Determine the [x, y] coordinate at the center of the cell enclosing the given text.  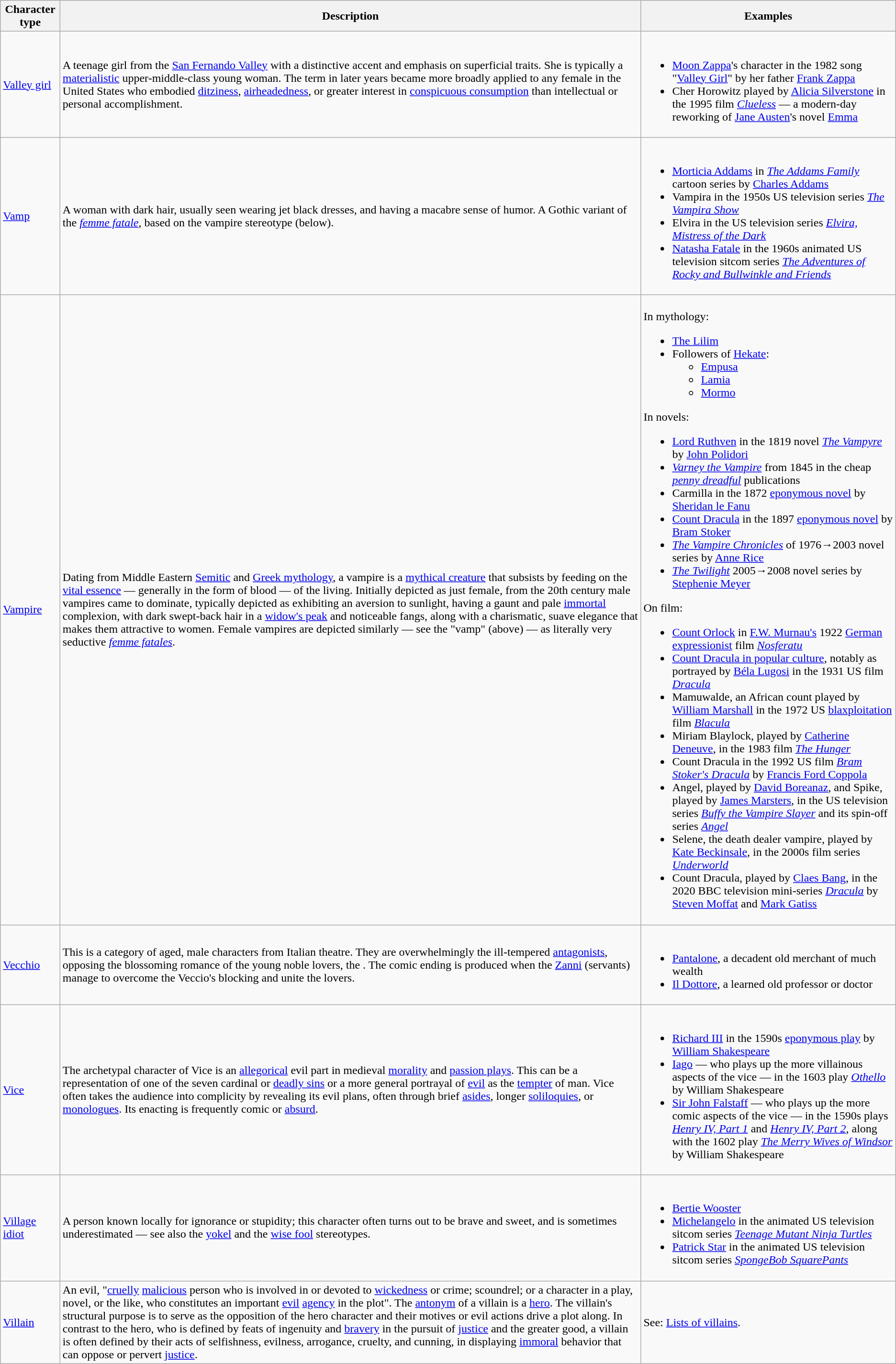
Valley girl [31, 84]
Character type [31, 16]
See: Lists of villains. [768, 1322]
Description [350, 16]
Vamp [31, 216]
Villain [31, 1322]
Vice [31, 1090]
Vecchio [31, 965]
Pantalone, a decadent old merchant of much wealthIl Dottore, a learned old professor or doctor [768, 965]
Village idiot [31, 1228]
Examples [768, 16]
Vampire [31, 610]
